Return (X, Y) of the center of cell containing provided text 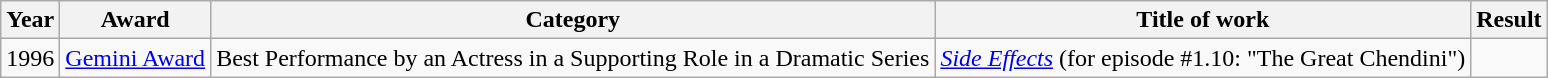
Gemini Award (136, 58)
Year (30, 20)
Title of work (1203, 20)
Result (1509, 20)
Category (573, 20)
Best Performance by an Actress in a Supporting Role in a Dramatic Series (573, 58)
Side Effects (for episode #1.10: "The Great Chendini") (1203, 58)
1996 (30, 58)
Award (136, 20)
